Detect which cell encompasses the target text, then output its (X, Y) center coordinate. 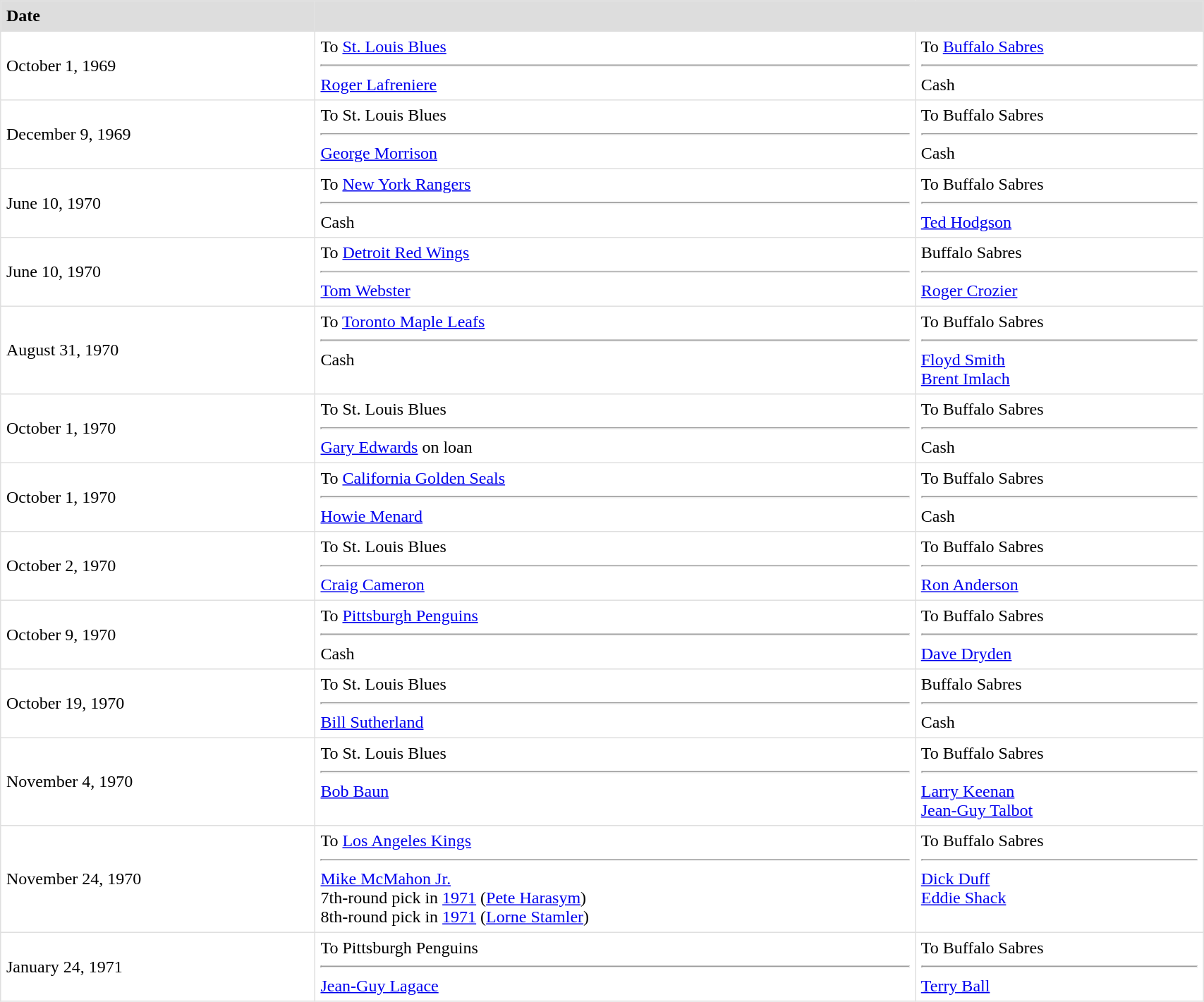
To St. Louis BluesBill Sutherland (615, 704)
To Los Angeles KingsMike McMahon Jr.7th-round pick in 1971 (Pete Harasym)8th-round pick in 1971 (Lorne Stamler) (615, 879)
To St. Louis BluesBob Baun (615, 781)
To Pittsburgh PenguinsJean-Guy Lagace (615, 967)
To New York RangersCash (615, 203)
November 4, 1970 (158, 781)
To Buffalo SabresRon Anderson (1059, 566)
To Detroit Red WingsTom Webster (615, 272)
To Pittsburgh PenguinsCash (615, 635)
To Buffalo SabresTerry Ball (1059, 967)
To Buffalo SabresTed Hodgson (1059, 203)
December 9, 1969 (158, 135)
Buffalo SabresRoger Crozier (1059, 272)
To St. Louis BluesCraig Cameron (615, 566)
To Buffalo SabresDave Dryden (1059, 635)
October 9, 1970 (158, 635)
November 24, 1970 (158, 879)
To California Golden SealsHowie Menard (615, 497)
Date (158, 16)
To Buffalo SabresDick DuffEddie Shack (1059, 879)
To Buffalo SabresLarry KeenanJean-Guy Talbot (1059, 781)
January 24, 1971 (158, 967)
To St. Louis BluesGary Edwards on loan (615, 429)
October 1, 1969 (158, 66)
Buffalo SabresCash (1059, 704)
To Toronto Maple LeafsCash (615, 350)
To Buffalo SabresFloyd SmithBrent Imlach (1059, 350)
October 2, 1970 (158, 566)
August 31, 1970 (158, 350)
To Buffalo Sabres Cash (1059, 66)
To St. Louis BluesGeorge Morrison (615, 135)
October 19, 1970 (158, 704)
To St. Louis Blues Roger Lafreniere (615, 66)
